From the cell containing the given text, extract its center point as (X, Y) coordinate. 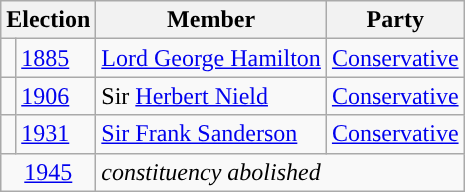
1906 (56, 96)
1945 (48, 172)
Sir Frank Sanderson (212, 134)
Election (48, 20)
Sir Herbert Nield (212, 96)
1931 (56, 134)
Lord George Hamilton (212, 58)
Party (395, 20)
Member (212, 20)
1885 (56, 58)
constituency abolished (280, 172)
